Capture the cell that displays the provided text and extract its [X, Y] central coordinate. 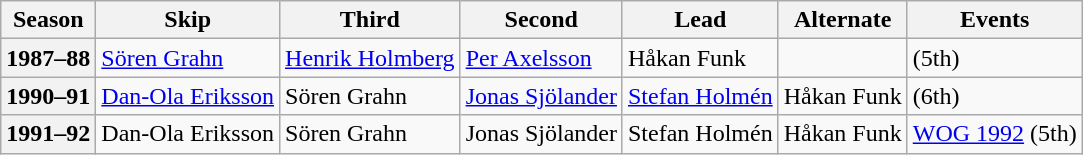
Season [48, 20]
1990–91 [48, 96]
WOG 1992 (5th) [994, 134]
Events [994, 20]
(5th) [994, 58]
1987–88 [48, 58]
Per Axelsson [541, 58]
Alternate [842, 20]
Second [541, 20]
Third [370, 20]
(6th) [994, 96]
Henrik Holmberg [370, 58]
1991–92 [48, 134]
Lead [700, 20]
Skip [188, 20]
